Determine the [X, Y] coordinate at the center of the cell enclosing the given text.  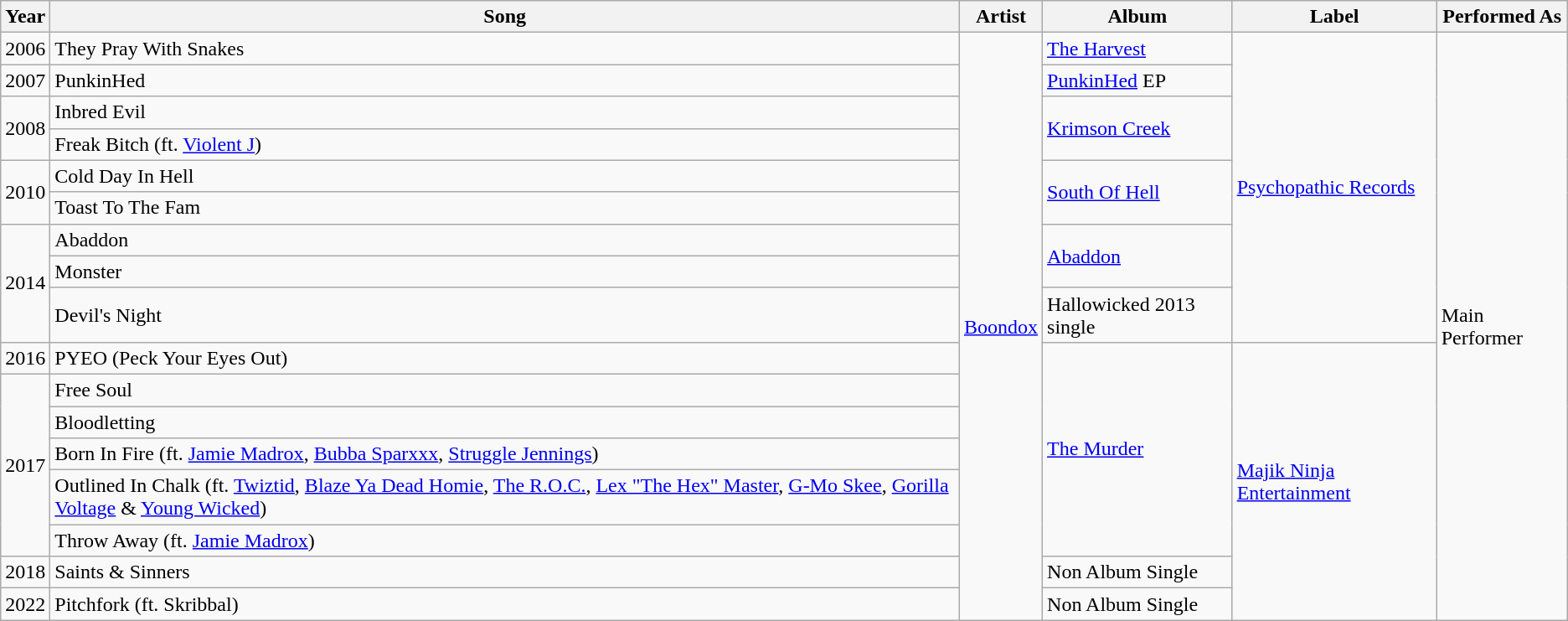
2010 [25, 192]
Psychopathic Records [1334, 188]
Monster [505, 272]
Bloodletting [505, 422]
2022 [25, 604]
2017 [25, 464]
2006 [25, 49]
PYEO (Peck Your Eyes Out) [505, 358]
Song [505, 17]
Album [1137, 17]
Label [1334, 17]
2007 [25, 80]
2016 [25, 358]
They Pray With Snakes [505, 49]
2014 [25, 283]
PunkinHed EP [1137, 80]
Inbred Evil [505, 112]
South Of Hell [1137, 192]
Hallowicked 2013 single [1137, 315]
Freak Bitch (ft. Violent J) [505, 144]
Boondox [1000, 327]
Devil's Night [505, 315]
2008 [25, 128]
PunkinHed [505, 80]
Main Performer [1502, 327]
2018 [25, 572]
Saints & Sinners [505, 572]
Free Soul [505, 390]
Outlined In Chalk (ft. Twiztid, Blaze Ya Dead Homie, The R.O.C., Lex "The Hex" Master, G-Mo Skee, Gorilla Voltage & Young Wicked) [505, 498]
Born In Fire (ft. Jamie Madrox, Bubba Sparxxx, Struggle Jennings) [505, 454]
Majik Ninja Entertainment [1334, 481]
Artist [1000, 17]
Cold Day In Hell [505, 176]
Toast To The Fam [505, 208]
The Harvest [1137, 49]
Krimson Creek [1137, 128]
Pitchfork (ft. Skribbal) [505, 604]
Throw Away (ft. Jamie Madrox) [505, 541]
The Murder [1137, 449]
Year [25, 17]
Performed As [1502, 17]
